For the text-containing cell, return its midpoint in (x, y) coordinate format. 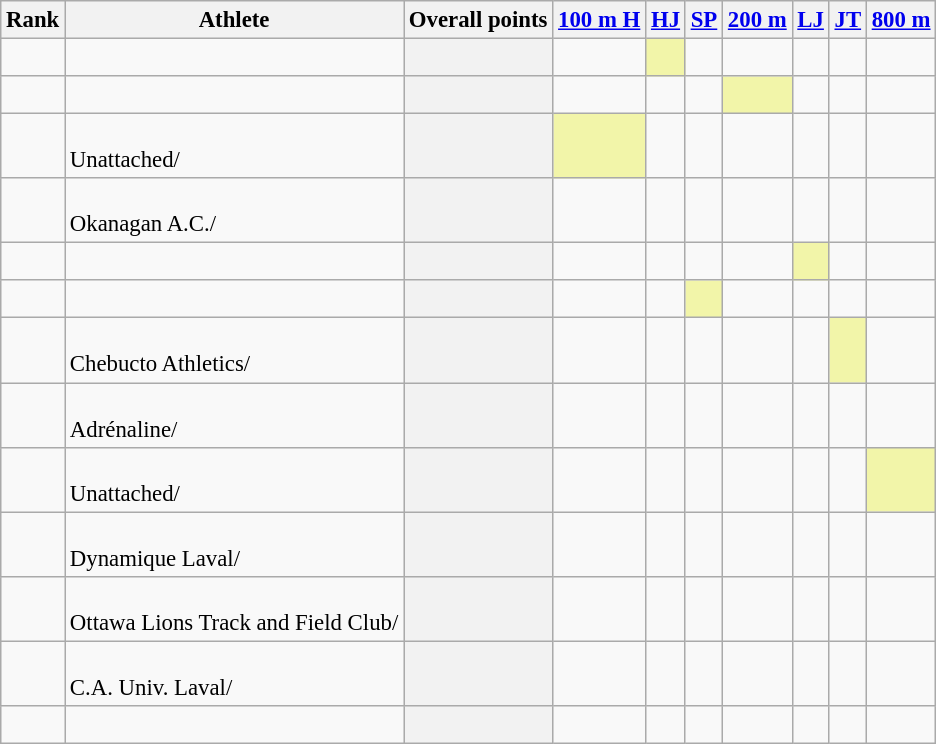
Chebucto Athletics/ (234, 350)
JT (848, 20)
LJ (810, 20)
Rank (33, 20)
HJ (666, 20)
Overall points (478, 20)
Ottawa Lions Track and Field Club/ (234, 608)
SP (704, 20)
C.A. Univ. Laval/ (234, 674)
100 m H (600, 20)
Athlete (234, 20)
Dynamique Laval/ (234, 544)
200 m (758, 20)
Adrénaline/ (234, 416)
800 m (900, 20)
Okanagan A.C./ (234, 210)
